Determine the [x, y] coordinate at the center of the cell enclosing the given text.  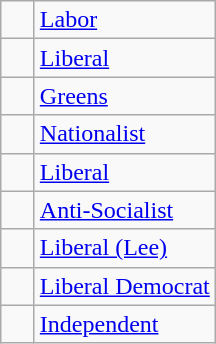
Liberal Democrat [124, 286]
Labor [124, 20]
Anti-Socialist [124, 210]
Nationalist [124, 134]
Independent [124, 324]
Greens [124, 96]
Liberal (Lee) [124, 248]
